Scan for the cell matching the given text and deliver its (x, y) coordinate at center. 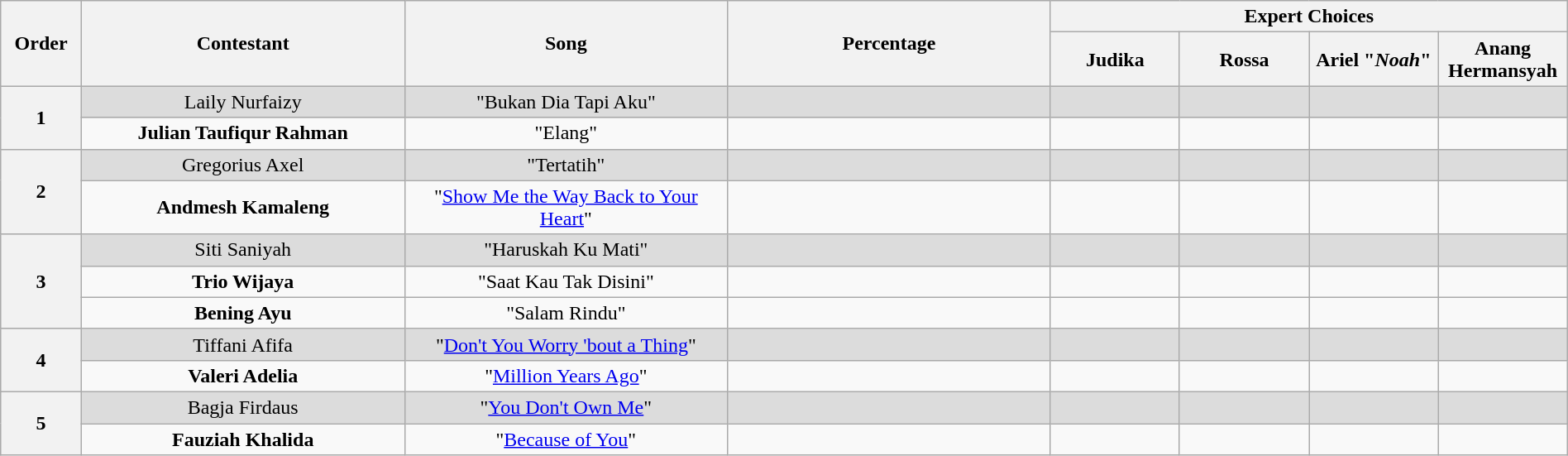
Bening Ayu (243, 313)
Trio Wijaya (243, 281)
Judika (1115, 60)
"Elang" (566, 133)
Expert Choices (1308, 17)
1 (41, 118)
Valeri Adelia (243, 376)
Fauziah Khalida (243, 439)
Andmesh Kamaleng (243, 207)
"Million Years Ago" (566, 376)
5 (41, 423)
Julian Taufiqur Rahman (243, 133)
"Salam Rindu" (566, 313)
Song (566, 43)
Tiffani Afifa (243, 344)
Laily Nurfaizy (243, 102)
"Saat Kau Tak Disini" (566, 281)
Ariel "Noah" (1374, 60)
Contestant (243, 43)
Percentage (890, 43)
Siti Saniyah (243, 250)
Order (41, 43)
"Tertatih" (566, 165)
2 (41, 192)
"Haruskah Ku Mati" (566, 250)
"Because of You" (566, 439)
"Don't You Worry 'bout a Thing" (566, 344)
Bagja Firdaus (243, 407)
4 (41, 360)
"You Don't Own Me" (566, 407)
3 (41, 281)
Rossa (1244, 60)
"Show Me the Way Back to Your Heart" (566, 207)
Gregorius Axel (243, 165)
Anang Hermansyah (1503, 60)
"Bukan Dia Tapi Aku" (566, 102)
